Search for the cell housing the specified text and yield its (X, Y) center coordinate. 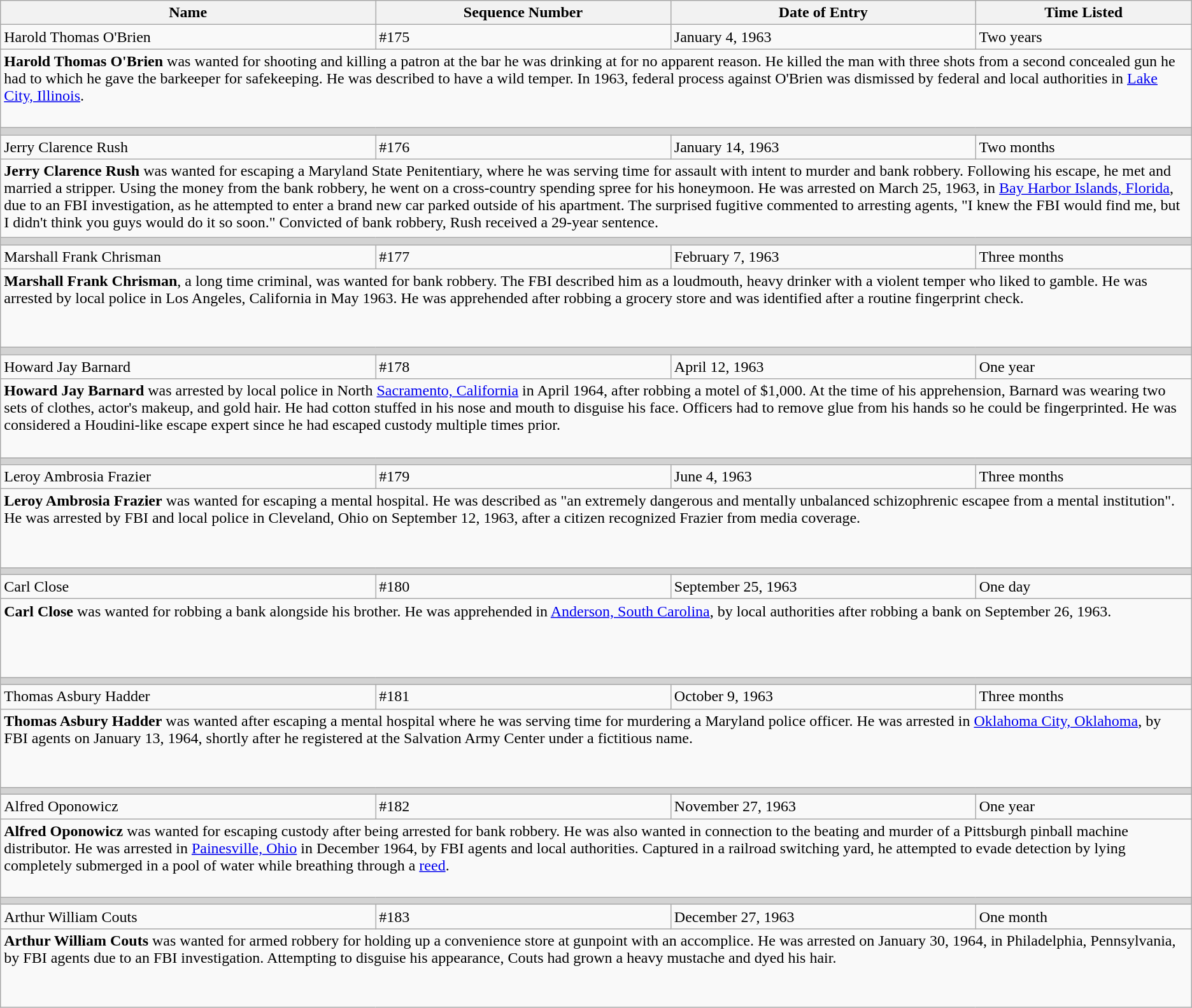
January 4, 1963 (823, 37)
June 4, 1963 (823, 477)
Sequence Number (523, 13)
One day (1084, 586)
November 27, 1963 (823, 807)
Two years (1084, 37)
Date of Entry (823, 13)
#176 (523, 147)
Leroy Ambrosia Frazier (188, 477)
Two months (1084, 147)
Howard Jay Barnard (188, 367)
Name (188, 13)
September 25, 1963 (823, 586)
Carl Close (188, 586)
#175 (523, 37)
December 27, 1963 (823, 916)
October 9, 1963 (823, 697)
#177 (523, 257)
April 12, 1963 (823, 367)
#183 (523, 916)
#179 (523, 477)
Marshall Frank Chrisman (188, 257)
#178 (523, 367)
Alfred Oponowicz (188, 807)
#182 (523, 807)
February 7, 1963 (823, 257)
#180 (523, 586)
January 14, 1963 (823, 147)
Time Listed (1084, 13)
#181 (523, 697)
Thomas Asbury Hadder (188, 697)
Arthur William Couts (188, 916)
One month (1084, 916)
Jerry Clarence Rush (188, 147)
Harold Thomas O'Brien (188, 37)
